From the cell containing the given text, extract its center point as (X, Y) coordinate. 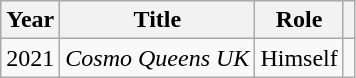
Cosmo Queens UK (158, 58)
Himself (299, 58)
2021 (30, 58)
Title (158, 20)
Role (299, 20)
Year (30, 20)
